Search for the cell housing the specified text and yield its [x, y] center coordinate. 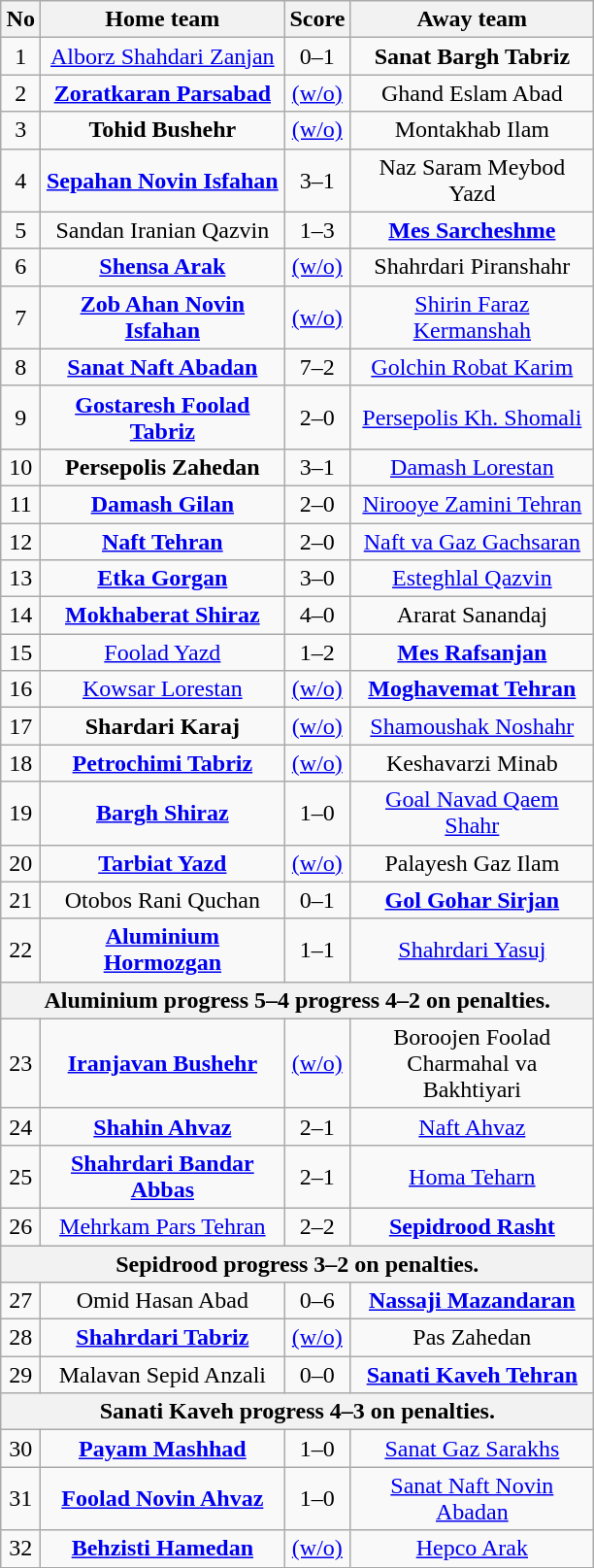
8 [21, 367]
Nassaji Mazandaran [472, 1301]
6 [21, 267]
7–2 [317, 367]
Naz Saram Meybod Yazd [472, 181]
Gostaresh Foolad Tabriz [163, 417]
Shahrdari Bandar Abbas [163, 1177]
30 [21, 1449]
Sanati Kaveh progress 4–3 on penalties. [297, 1412]
Palayesh Gaz Ilam [472, 863]
7 [21, 317]
4–0 [317, 616]
Mehrkam Pars Tehran [163, 1226]
Keshavarzi Minab [472, 763]
29 [21, 1375]
Malavan Sepid Anzali [163, 1375]
12 [21, 541]
27 [21, 1301]
Sepidrood Rasht [472, 1226]
Tarbiat Yazd [163, 863]
Otobos Rani Quchan [163, 900]
21 [21, 900]
Sanat Naft Abadan [163, 367]
3–0 [317, 579]
25 [21, 1177]
Sepidrood progress 3–2 on penalties. [297, 1263]
Sepahan Novin Isfahan [163, 181]
Alborz Shahdari Zanjan [163, 56]
31 [21, 1499]
Tohid Bushehr [163, 130]
Persepolis Kh. Shomali [472, 417]
Mes Sarcheshme [472, 230]
Shahrdari Yasuj [472, 950]
Sanat Gaz Sarakhs [472, 1449]
Pas Zahedan [472, 1338]
Shardari Karaj [163, 726]
Persepolis Zahedan [163, 467]
Golchin Robat Karim [472, 367]
Zob Ahan Novin Isfahan [163, 317]
Score [317, 19]
Sanat Bargh Tabriz [472, 56]
Iranjavan Bushehr [163, 1063]
1–2 [317, 652]
3 [21, 130]
Foolad Yazd [163, 652]
Naft Tehran [163, 541]
Naft va Gaz Gachsaran [472, 541]
Aluminium progress 5–4 progress 4–2 on penalties. [297, 1000]
14 [21, 616]
Boroojen Foolad Charmahal va Bakhtiyari [472, 1063]
Foolad Novin Ahvaz [163, 1499]
Homa Teharn [472, 1177]
Bargh Shiraz [163, 814]
9 [21, 417]
Damash Gilan [163, 504]
Zoratkaran Parsabad [163, 93]
2 [21, 93]
Away team [472, 19]
Nirooye Zamini Tehran [472, 504]
Shirin Faraz Kermanshah [472, 317]
2–2 [317, 1226]
16 [21, 689]
19 [21, 814]
1–1 [317, 950]
Goal Navad Qaem Shahr [472, 814]
Shensa Arak [163, 267]
Montakhab Ilam [472, 130]
4 [21, 181]
Shamoushak Noshahr [472, 726]
32 [21, 1549]
Ararat Sanandaj [472, 616]
13 [21, 579]
0–0 [317, 1375]
24 [21, 1126]
Sanati Kaveh Tehran [472, 1375]
No [21, 19]
5 [21, 230]
Gol Gohar Sirjan [472, 900]
Payam Mashhad [163, 1449]
Hepco Arak [472, 1549]
26 [21, 1226]
1 [21, 56]
Omid Hasan Abad [163, 1301]
20 [21, 863]
10 [21, 467]
Esteghlal Qazvin [472, 579]
Petrochimi Tabriz [163, 763]
Shahrdari Piranshahr [472, 267]
Home team [163, 19]
Shahrdari Tabriz [163, 1338]
Sandan Iranian Qazvin [163, 230]
Ghand Eslam Abad [472, 93]
22 [21, 950]
Mokhaberat Shiraz [163, 616]
28 [21, 1338]
Etka Gorgan [163, 579]
1–3 [317, 230]
11 [21, 504]
Kowsar Lorestan [163, 689]
23 [21, 1063]
Behzisti Hamedan [163, 1549]
18 [21, 763]
Moghavemat Tehran [472, 689]
Damash Lorestan [472, 467]
17 [21, 726]
15 [21, 652]
Mes Rafsanjan [472, 652]
Naft Ahvaz [472, 1126]
Aluminium Hormozgan [163, 950]
Shahin Ahvaz [163, 1126]
0–6 [317, 1301]
Sanat Naft Novin Abadan [472, 1499]
